Pinpoint the cell where the given text exists, returning its [x, y] midpoint coordinate. 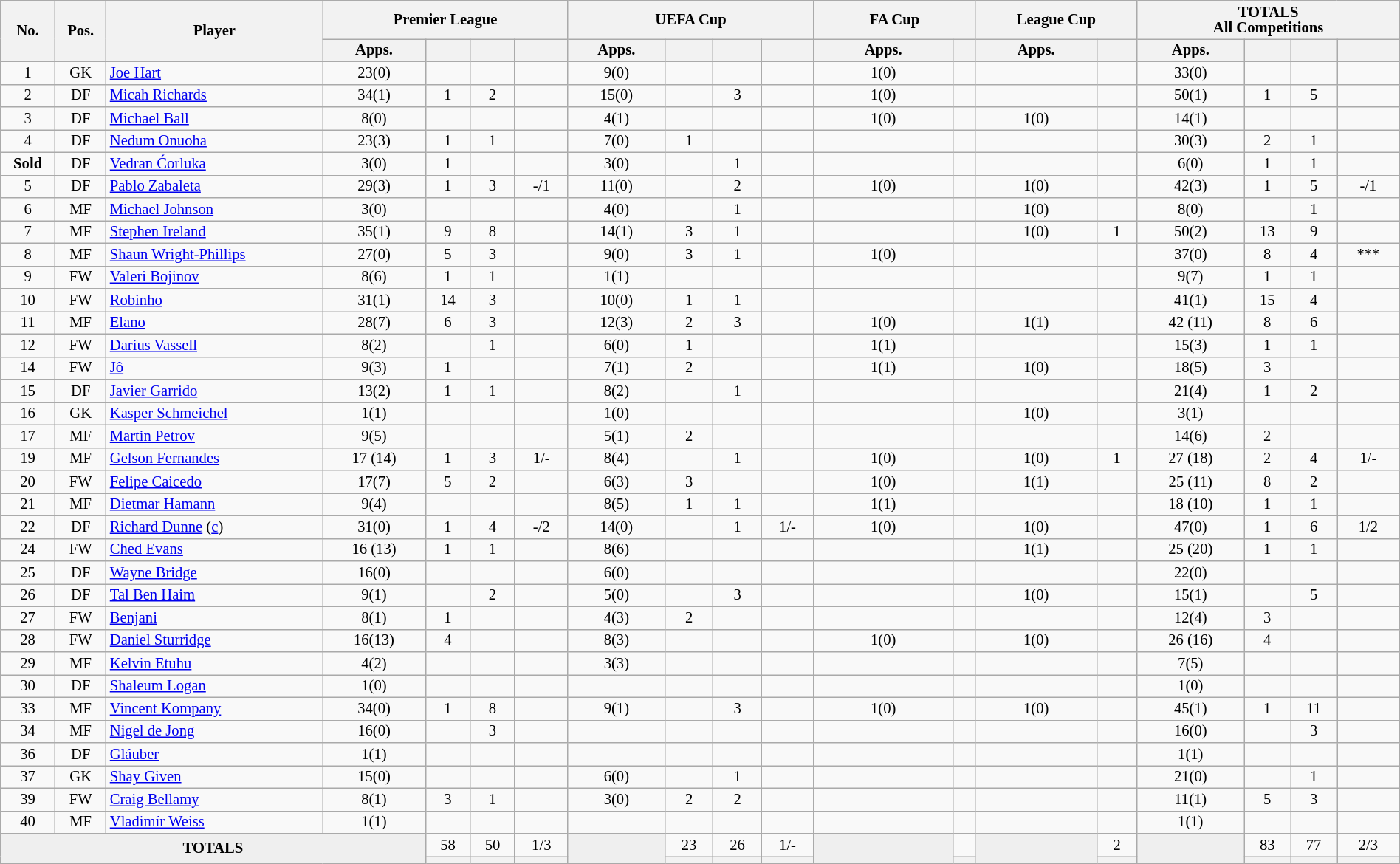
42(3) [1190, 186]
7(5) [1190, 663]
Michael Johnson [214, 210]
30 [28, 685]
Javier Garrido [214, 391]
5(1) [616, 436]
18 (10) [1190, 504]
37(0) [1190, 254]
No. [28, 30]
7 [28, 232]
33(0) [1190, 72]
Dietmar Hamann [214, 504]
47(0) [1190, 527]
27(0) [374, 254]
TOTALSAll Competitions [1269, 19]
Sold [28, 164]
Craig Bellamy [214, 799]
Pos. [81, 30]
11(1) [1190, 799]
Martin Petrov [214, 436]
6(3) [616, 481]
Vedran Ćorluka [214, 164]
23 [688, 845]
27 (18) [1190, 459]
28 [28, 641]
21(0) [1190, 777]
5(0) [616, 595]
Tal Ben Haim [214, 595]
Wayne Bridge [214, 573]
17 [28, 436]
15(3) [1190, 346]
34 [28, 731]
13(2) [374, 391]
3(3) [616, 663]
Nigel de Jong [214, 731]
77 [1314, 845]
Gláuber [214, 755]
Jô [214, 368]
50 [493, 845]
Micah Richards [214, 96]
17 (14) [374, 459]
50(1) [1190, 96]
22(0) [1190, 573]
9(5) [374, 436]
35(1) [374, 232]
16(13) [374, 641]
23(3) [374, 140]
Ched Evans [214, 549]
8(4) [616, 459]
4(1) [616, 118]
9(3) [374, 368]
25 [28, 573]
22 [28, 527]
25 (11) [1190, 481]
24 [28, 549]
14(0) [616, 527]
4(3) [616, 617]
10(0) [616, 300]
29 [28, 663]
34(1) [374, 96]
16 (13) [374, 549]
Stephen Ireland [214, 232]
40 [28, 823]
Vladimír Weiss [214, 823]
18(5) [1190, 368]
31(1) [374, 300]
3(1) [1190, 414]
16 [28, 414]
Shaun Wright-Phillips [214, 254]
TOTALS [213, 848]
Shaleum Logan [214, 685]
Michael Ball [214, 118]
25 (20) [1190, 549]
15(1) [1190, 595]
Robinho [214, 300]
Kelvin Etuhu [214, 663]
8(5) [616, 504]
Nedum Onuoha [214, 140]
1/3 [541, 845]
14(6) [1190, 436]
37 [28, 777]
Gelson Fernandes [214, 459]
Player [214, 30]
Valeri Bojinov [214, 278]
10 [28, 300]
41(1) [1190, 300]
Darius Vassell [214, 346]
28(7) [374, 322]
8(3) [616, 641]
Pablo Zabaleta [214, 186]
19 [28, 459]
13 [1267, 232]
Benjani [214, 617]
Richard Dunne (c) [214, 527]
FA Cup [895, 19]
58 [447, 845]
21(4) [1190, 391]
Felipe Caicedo [214, 481]
4(0) [616, 210]
21 [28, 504]
League Cup [1056, 19]
9(4) [374, 504]
11(0) [616, 186]
7(0) [616, 140]
12(4) [1190, 617]
31(0) [374, 527]
36 [28, 755]
23(0) [374, 72]
*** [1369, 254]
-/2 [541, 527]
Shay Given [214, 777]
UEFA Cup [690, 19]
33 [28, 709]
Daniel Sturridge [214, 641]
45(1) [1190, 709]
Elano [214, 322]
12(3) [616, 322]
29(3) [374, 186]
39 [28, 799]
42 (11) [1190, 322]
83 [1267, 845]
Vincent Kompany [214, 709]
Joe Hart [214, 72]
7(1) [616, 368]
20 [28, 481]
Kasper Schmeichel [214, 414]
26 (16) [1190, 641]
34(0) [374, 709]
9(7) [1190, 278]
27 [28, 617]
30(3) [1190, 140]
Premier League [445, 19]
50(2) [1190, 232]
17(7) [374, 481]
4(2) [374, 663]
1/2 [1369, 527]
2/3 [1369, 845]
12 [28, 346]
